Return (x, y) of the center of cell containing provided text 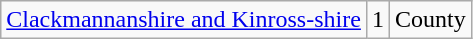
Clackmannanshire and Kinross-shire (184, 20)
1 (378, 20)
County (430, 20)
